Return [x, y] of the center of cell containing provided text 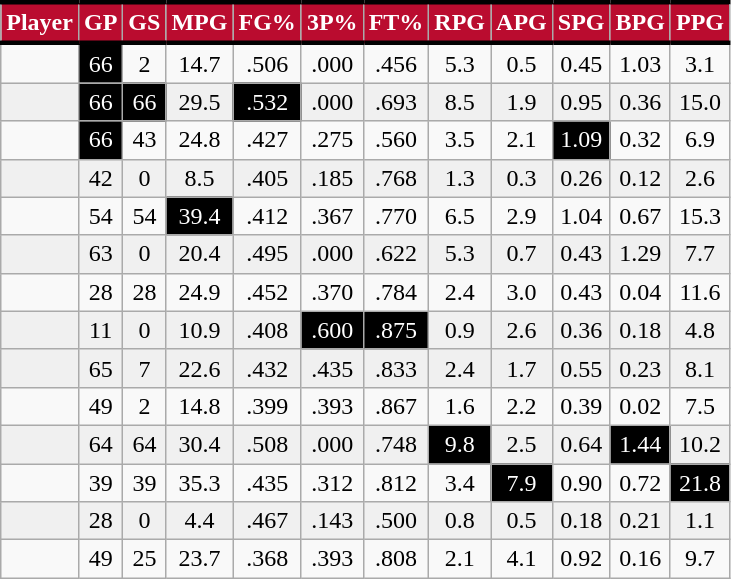
15.3 [700, 216]
.600 [332, 330]
.508 [267, 444]
.456 [396, 63]
4.4 [200, 521]
24.8 [200, 140]
14.7 [200, 63]
.412 [267, 216]
1.1 [700, 521]
24.9 [200, 292]
65 [100, 368]
.367 [332, 216]
3P% [332, 22]
0.7 [522, 254]
.399 [267, 406]
30.4 [200, 444]
1.04 [581, 216]
0.95 [581, 102]
1.9 [522, 102]
.784 [396, 292]
6.9 [700, 140]
2.2 [522, 406]
23.7 [200, 559]
0.3 [522, 178]
1.03 [640, 63]
.532 [267, 102]
.748 [396, 444]
11.6 [700, 292]
9.7 [700, 559]
6.5 [460, 216]
0.23 [640, 368]
0.16 [640, 559]
APG [522, 22]
1.29 [640, 254]
.427 [267, 140]
0.45 [581, 63]
0.90 [581, 483]
3.0 [522, 292]
0.26 [581, 178]
7 [144, 368]
MPG [200, 22]
.312 [332, 483]
.693 [396, 102]
11 [100, 330]
.560 [396, 140]
.368 [267, 559]
2.5 [522, 444]
42 [100, 178]
PPG [700, 22]
7.7 [700, 254]
.812 [396, 483]
.467 [267, 521]
39.4 [200, 216]
3.4 [460, 483]
0.02 [640, 406]
10.2 [700, 444]
.768 [396, 178]
20.4 [200, 254]
.275 [332, 140]
RPG [460, 22]
4.8 [700, 330]
0.8 [460, 521]
1.44 [640, 444]
.143 [332, 521]
.500 [396, 521]
3.1 [700, 63]
10.9 [200, 330]
1.6 [460, 406]
43 [144, 140]
Player [40, 22]
.432 [267, 368]
15.0 [700, 102]
3.5 [460, 140]
0.21 [640, 521]
.770 [396, 216]
.808 [396, 559]
0.67 [640, 216]
.370 [332, 292]
GS [144, 22]
.622 [396, 254]
25 [144, 559]
0.04 [640, 292]
0.72 [640, 483]
.185 [332, 178]
1.7 [522, 368]
.408 [267, 330]
2.9 [522, 216]
.833 [396, 368]
FG% [267, 22]
0.32 [640, 140]
14.8 [200, 406]
1.3 [460, 178]
0.9 [460, 330]
35.3 [200, 483]
.495 [267, 254]
.867 [396, 406]
0.39 [581, 406]
0.92 [581, 559]
BPG [640, 22]
22.6 [200, 368]
63 [100, 254]
1.09 [581, 140]
.452 [267, 292]
29.5 [200, 102]
7.5 [700, 406]
GP [100, 22]
0.55 [581, 368]
0.12 [640, 178]
.875 [396, 330]
4.1 [522, 559]
.405 [267, 178]
.506 [267, 63]
9.8 [460, 444]
0.64 [581, 444]
7.9 [522, 483]
FT% [396, 22]
21.8 [700, 483]
8.1 [700, 368]
SPG [581, 22]
